Determine the [x, y] coordinate at the center of the cell enclosing the given text.  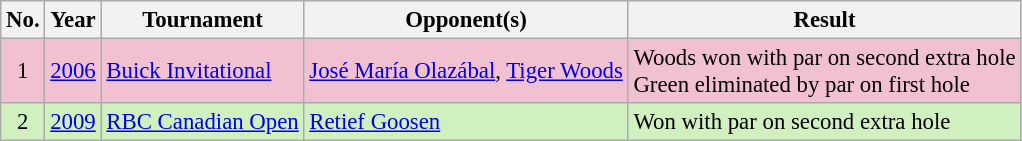
Result [824, 20]
1 [23, 72]
Year [73, 20]
Retief Goosen [466, 122]
No. [23, 20]
Tournament [202, 20]
José María Olazábal, Tiger Woods [466, 72]
2 [23, 122]
Buick Invitational [202, 72]
2006 [73, 72]
RBC Canadian Open [202, 122]
2009 [73, 122]
Opponent(s) [466, 20]
Won with par on second extra hole [824, 122]
Woods won with par on second extra holeGreen eliminated by par on first hole [824, 72]
